Find where the given text appears and provide that cell's center as [x, y] coordinate. 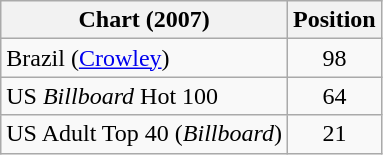
Brazil (Crowley) [144, 58]
21 [335, 134]
Position [335, 20]
64 [335, 96]
US Adult Top 40 (Billboard) [144, 134]
US Billboard Hot 100 [144, 96]
98 [335, 58]
Chart (2007) [144, 20]
